Provide the (x, y) coordinate of the cell's center where the given text is located.  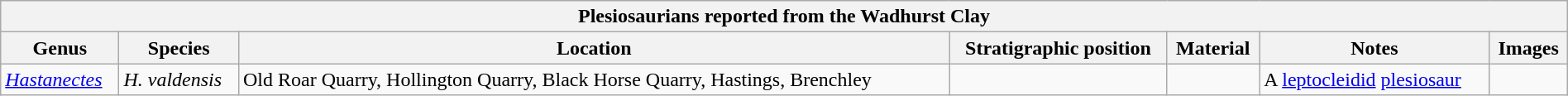
Notes (1374, 48)
Species (179, 48)
Plesiosaurians reported from the Wadhurst Clay (784, 17)
Genus (60, 48)
Old Roar Quarry, Hollington Quarry, Black Horse Quarry, Hastings, Brenchley (594, 79)
Images (1528, 48)
Hastanectes (60, 79)
Stratigraphic position (1059, 48)
Location (594, 48)
Material (1213, 48)
A leptocleidid plesiosaur (1374, 79)
H. valdensis (179, 79)
